Detect which cell encompasses the target text, then output its (x, y) center coordinate. 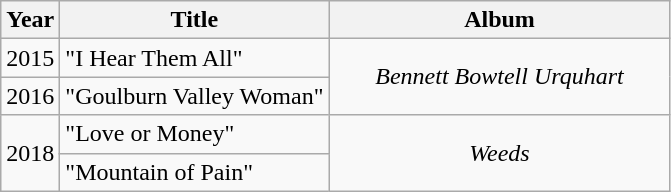
2016 (30, 96)
"Goulburn Valley Woman" (194, 96)
"I Hear Them All" (194, 58)
"Love or Money" (194, 134)
2018 (30, 153)
Year (30, 20)
Album (500, 20)
Title (194, 20)
"Mountain of Pain" (194, 172)
Weeds (500, 153)
Bennett Bowtell Urquhart (500, 77)
2015 (30, 58)
